Identify which cell holds the provided text, then report its (X, Y) central coordinate. 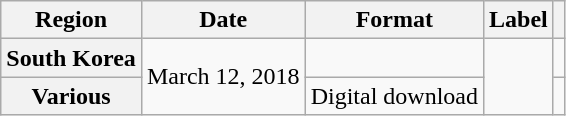
Date (223, 20)
South Korea (72, 58)
Format (394, 20)
Label (518, 20)
March 12, 2018 (223, 77)
Digital download (394, 96)
Various (72, 96)
Region (72, 20)
